Return the (X, Y) coordinate for the center point of the cell that contains the specified text.  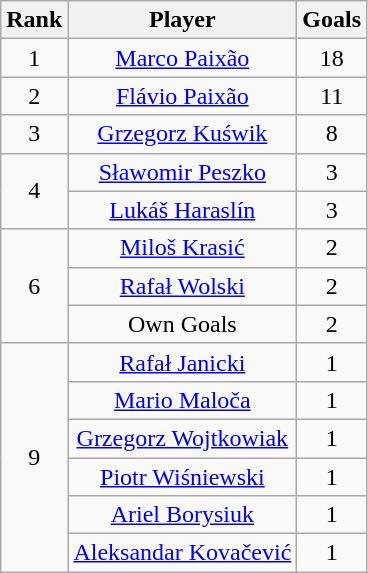
Lukáš Haraslín (182, 210)
Grzegorz Kuświk (182, 134)
Ariel Borysiuk (182, 515)
Flávio Paixão (182, 96)
Rafał Wolski (182, 286)
11 (332, 96)
Aleksandar Kovačević (182, 553)
8 (332, 134)
18 (332, 58)
4 (34, 191)
6 (34, 286)
Goals (332, 20)
Mario Maloča (182, 400)
9 (34, 457)
Miloš Krasić (182, 248)
Rank (34, 20)
Grzegorz Wojtkowiak (182, 438)
Player (182, 20)
Marco Paixão (182, 58)
Rafał Janicki (182, 362)
Piotr Wiśniewski (182, 477)
Own Goals (182, 324)
Sławomir Peszko (182, 172)
